Identify which cell holds the provided text, then report its [x, y] central coordinate. 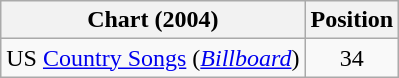
34 [352, 58]
Position [352, 20]
US Country Songs (Billboard) [153, 58]
Chart (2004) [153, 20]
